Return the [x, y] coordinate for the center point of the cell that contains the specified text.  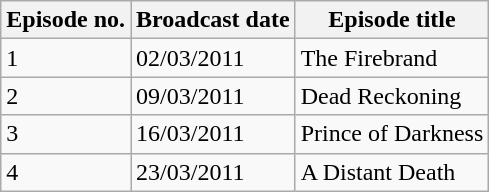
4 [66, 172]
02/03/2011 [214, 58]
Episode title [392, 20]
1 [66, 58]
16/03/2011 [214, 134]
Broadcast date [214, 20]
09/03/2011 [214, 96]
The Firebrand [392, 58]
23/03/2011 [214, 172]
Episode no. [66, 20]
A Distant Death [392, 172]
2 [66, 96]
Dead Reckoning [392, 96]
Prince of Darkness [392, 134]
3 [66, 134]
